For the text-containing cell, return its midpoint in [X, Y] coordinate format. 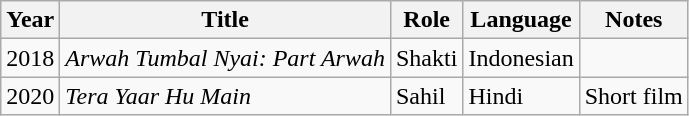
Indonesian [521, 58]
Arwah Tumbal Nyai: Part Arwah [226, 58]
Tera Yaar Hu Main [226, 96]
Short film [634, 96]
2020 [30, 96]
Sahil [426, 96]
2018 [30, 58]
Notes [634, 20]
Role [426, 20]
Hindi [521, 96]
Shakti [426, 58]
Title [226, 20]
Year [30, 20]
Language [521, 20]
